Find where the given text appears and provide that cell's center as (x, y) coordinate. 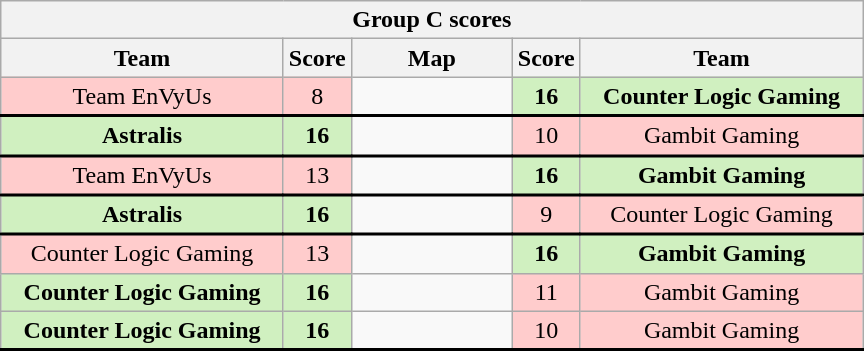
8 (317, 96)
Map (432, 58)
11 (546, 292)
Group C scores (432, 20)
9 (546, 215)
